Find where the given text appears and provide that cell's center as (x, y) coordinate. 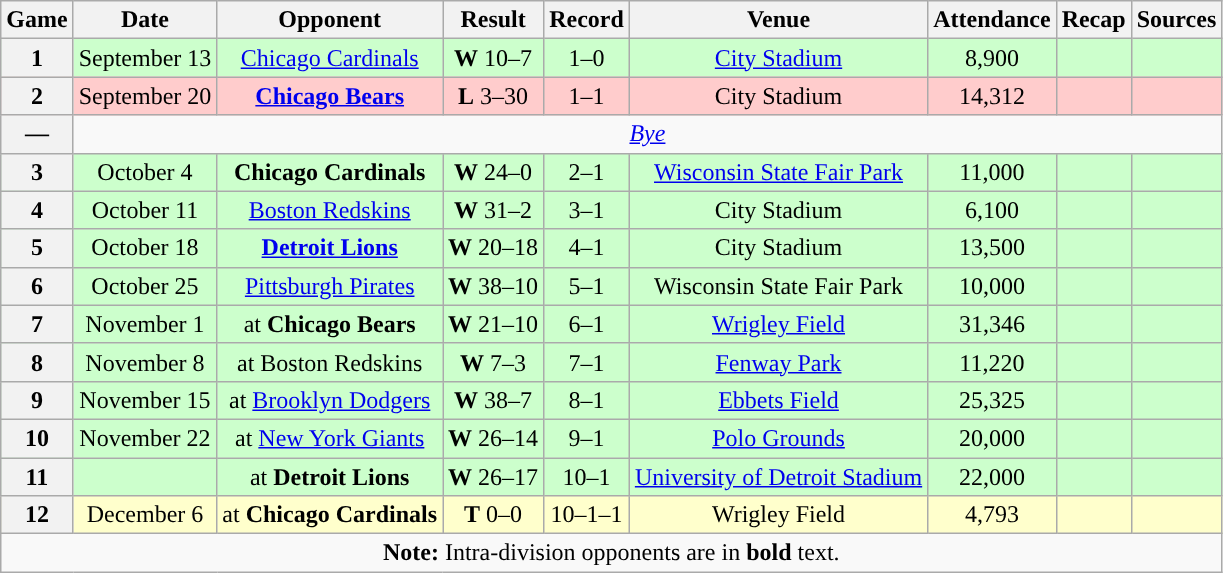
Boston Redskins (330, 210)
5–1 (587, 286)
Ebbets Field (778, 400)
Game (37, 20)
— (37, 134)
2–1 (587, 172)
September 13 (145, 58)
November 22 (145, 438)
W 21–10 (494, 324)
L 3–30 (494, 96)
10,000 (992, 286)
at New York Giants (330, 438)
Record (587, 20)
W 26–14 (494, 438)
at Boston Redskins (330, 362)
Pittsburgh Pirates (330, 286)
W 10–7 (494, 58)
8,900 (992, 58)
1–0 (587, 58)
November 15 (145, 400)
3 (37, 172)
12 (37, 515)
11 (37, 477)
1 (37, 58)
14,312 (992, 96)
Note: Intra-division opponents are in bold text. (612, 553)
Recap (1094, 20)
W 26–17 (494, 477)
Result (494, 20)
22,000 (992, 477)
10–1–1 (587, 515)
3–1 (587, 210)
at Chicago Bears (330, 324)
Chicago Bears (330, 96)
Polo Grounds (778, 438)
4,793 (992, 515)
Attendance (992, 20)
October 25 (145, 286)
at Detroit Lions (330, 477)
at Chicago Cardinals (330, 515)
October 18 (145, 248)
October 11 (145, 210)
W 31–2 (494, 210)
Fenway Park (778, 362)
Sources (1176, 20)
University of Detroit Stadium (778, 477)
Venue (778, 20)
T 0–0 (494, 515)
Opponent (330, 20)
7 (37, 324)
8 (37, 362)
December 6 (145, 515)
6,100 (992, 210)
5 (37, 248)
W 20–18 (494, 248)
9 (37, 400)
W 38–10 (494, 286)
6 (37, 286)
9–1 (587, 438)
6–1 (587, 324)
13,500 (992, 248)
Detroit Lions (330, 248)
Bye (648, 134)
2 (37, 96)
25,325 (992, 400)
10 (37, 438)
W 7–3 (494, 362)
11,220 (992, 362)
20,000 (992, 438)
4 (37, 210)
W 24–0 (494, 172)
at Brooklyn Dodgers (330, 400)
31,346 (992, 324)
1–1 (587, 96)
10–1 (587, 477)
September 20 (145, 96)
4–1 (587, 248)
Date (145, 20)
11,000 (992, 172)
October 4 (145, 172)
November 8 (145, 362)
8–1 (587, 400)
W 38–7 (494, 400)
7–1 (587, 362)
November 1 (145, 324)
